From the cell containing the given text, extract its center point as [X, Y] coordinate. 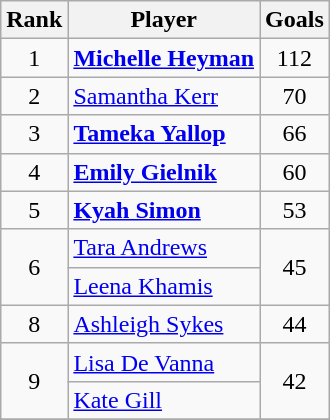
6 [34, 267]
4 [34, 172]
Tara Andrews [164, 248]
Emily Gielnik [164, 172]
9 [34, 381]
3 [34, 134]
53 [295, 210]
Samantha Kerr [164, 96]
Lisa De Vanna [164, 362]
Rank [34, 20]
60 [295, 172]
Kyah Simon [164, 210]
Goals [295, 20]
112 [295, 58]
2 [34, 96]
44 [295, 324]
Kate Gill [164, 400]
Ashleigh Sykes [164, 324]
Player [164, 20]
45 [295, 267]
Leena Khamis [164, 286]
Tameka Yallop [164, 134]
66 [295, 134]
Michelle Heyman [164, 58]
8 [34, 324]
42 [295, 381]
5 [34, 210]
1 [34, 58]
70 [295, 96]
